Pinpoint the cell where the given text exists, returning its [X, Y] midpoint coordinate. 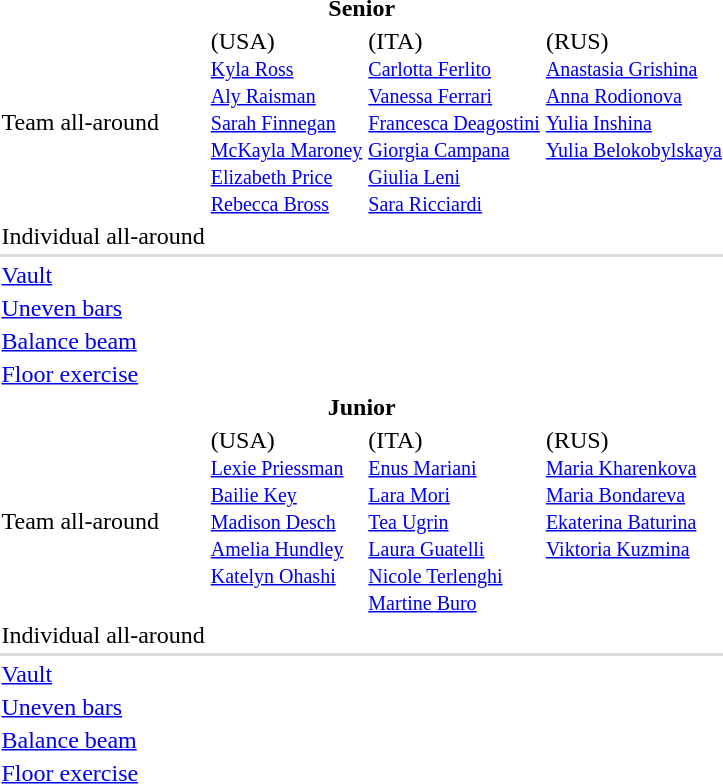
(USA) Lexie PriessmanBailie KeyMadison DeschAmelia HundleyKatelyn Ohashi [286, 521]
(ITA) Enus MarianiLara MoriTea UgrinLaura GuatelliNicole TerlenghiMartine Buro [454, 521]
(RUS) Anastasia GrishinaAnna RodionovaYulia InshinaYulia Belokobylskaya [634, 122]
Floor exercise [103, 374]
Junior [362, 407]
(USA) Kyla RossAly RaismanSarah FinneganMcKayla MaroneyElizabeth PriceRebecca Bross [286, 122]
(ITA) Carlotta FerlitoVanessa FerrariFrancesca DeagostiniGiorgia CampanaGiulia LeniSara Ricciardi [454, 122]
(RUS) Maria KharenkovaMaria BondarevaEkaterina BaturinaViktoria Kuzmina [634, 521]
